Locate the cell with the specified text and output its [X, Y] center coordinate. 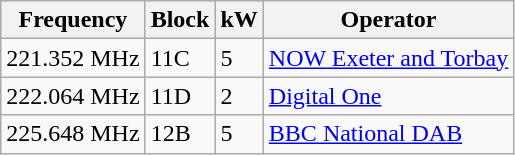
2 [239, 96]
221.352 MHz [73, 58]
Digital One [388, 96]
225.648 MHz [73, 134]
222.064 MHz [73, 96]
Operator [388, 20]
Block [180, 20]
12B [180, 134]
11D [180, 96]
NOW Exeter and Torbay [388, 58]
11C [180, 58]
Frequency [73, 20]
kW [239, 20]
BBC National DAB [388, 134]
